Return the [x, y] coordinate for the center point of the cell that contains the specified text.  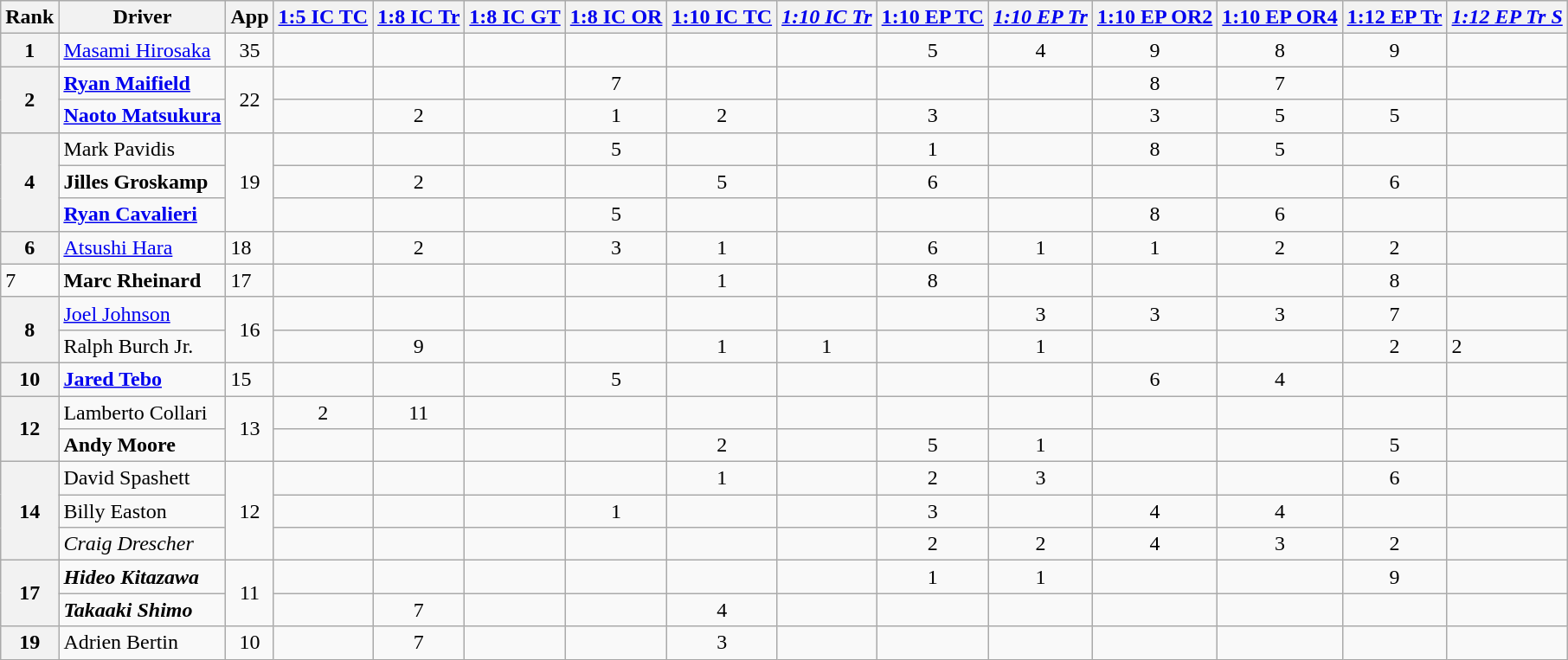
David Spashett [142, 478]
15 [249, 379]
1:10 EP Tr [1040, 17]
Lamberto Collari [142, 413]
Andy Moore [142, 445]
App [249, 17]
35 [249, 50]
Ryan Maifield [142, 83]
Billy Easton [142, 511]
1:10 EP OR4 [1280, 17]
Jilles Groskamp [142, 182]
Masami Hirosaka [142, 50]
Hideo Kitazawa [142, 577]
Naoto Matsukura [142, 116]
18 [249, 247]
Craig Drescher [142, 544]
1:8 IC Tr [419, 17]
Jared Tebo [142, 379]
1:8 IC GT [515, 17]
Joel Johnson [142, 313]
13 [249, 429]
Marc Rheinard [142, 280]
22 [249, 99]
Ralph Burch Jr. [142, 346]
1:5 IC TC [324, 17]
1:10 EP OR2 [1154, 17]
1:12 EP Tr [1395, 17]
Takaaki Shimo [142, 610]
Mark Pavidis [142, 149]
14 [29, 511]
1:10 IC Tr [827, 17]
1:10 EP TC [933, 17]
Atsushi Hara [142, 247]
Ryan Cavalieri [142, 215]
1:10 IC TC [722, 17]
Adrien Bertin [142, 643]
1:12 EP Tr S [1507, 17]
1:8 IC OR [616, 17]
Driver [142, 17]
Rank [29, 17]
16 [249, 330]
